Locate the cell with the specified text and output its [x, y] center coordinate. 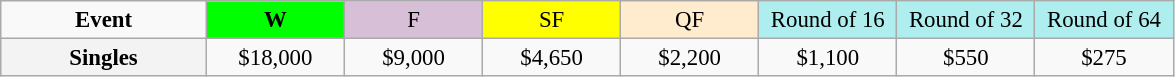
$2,200 [690, 58]
$1,100 [828, 58]
SF [552, 20]
F [413, 20]
Round of 16 [828, 20]
$9,000 [413, 58]
$275 [1104, 58]
Singles [104, 58]
W [275, 20]
$4,650 [552, 58]
Round of 64 [1104, 20]
$550 [966, 58]
$18,000 [275, 58]
Round of 32 [966, 20]
QF [690, 20]
Event [104, 20]
